Return the [X, Y] coordinate for the center point of the cell that contains the specified text.  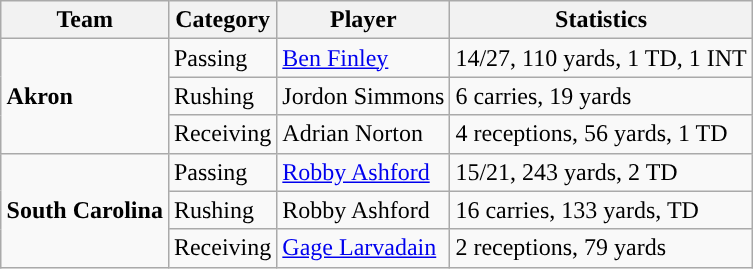
6 carries, 19 yards [601, 96]
Ben Finley [364, 58]
2 receptions, 79 yards [601, 248]
Category [222, 20]
South Carolina [84, 210]
Team [84, 20]
16 carries, 133 yards, TD [601, 210]
Statistics [601, 20]
4 receptions, 56 yards, 1 TD [601, 134]
14/27, 110 yards, 1 TD, 1 INT [601, 58]
Gage Larvadain [364, 248]
Jordon Simmons [364, 96]
Akron [84, 96]
Player [364, 20]
Adrian Norton [364, 134]
15/21, 243 yards, 2 TD [601, 172]
